From the cell containing the given text, extract its center point as [x, y] coordinate. 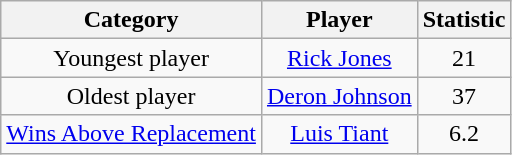
Deron Johnson [339, 96]
Oldest player [132, 96]
21 [464, 58]
Player [339, 20]
Youngest player [132, 58]
6.2 [464, 134]
Category [132, 20]
Wins Above Replacement [132, 134]
Rick Jones [339, 58]
Statistic [464, 20]
37 [464, 96]
Luis Tiant [339, 134]
